Determine the [x, y] coordinate at the center of the cell enclosing the given text.  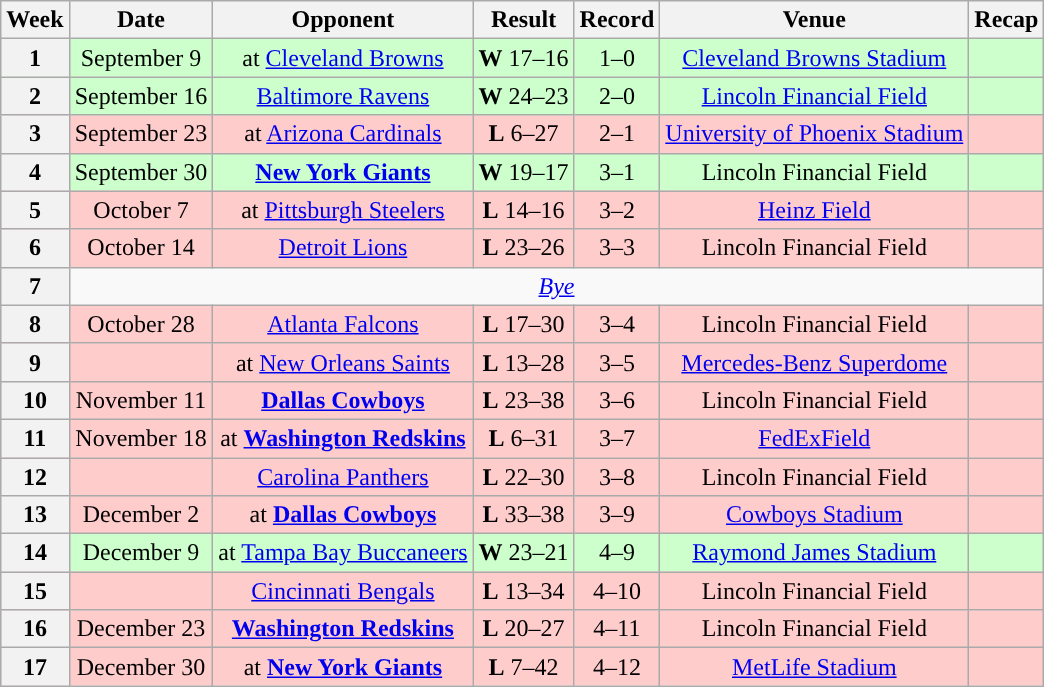
16 [35, 629]
9 [35, 362]
Baltimore Ravens [343, 96]
at New York Giants [343, 667]
7 [35, 286]
Dallas Cowboys [343, 400]
3–6 [617, 400]
2–0 [617, 96]
October 14 [141, 248]
Week [35, 20]
3–3 [617, 248]
8 [35, 324]
3–8 [617, 477]
Heinz Field [814, 210]
L 17–30 [524, 324]
2–1 [617, 134]
L 33–38 [524, 515]
4 [35, 172]
W 24–23 [524, 96]
at New Orleans Saints [343, 362]
November 11 [141, 400]
at Washington Redskins [343, 438]
September 16 [141, 96]
13 [35, 515]
Bye [556, 286]
December 30 [141, 667]
3–7 [617, 438]
3–4 [617, 324]
3 [35, 134]
17 [35, 667]
at Dallas Cowboys [343, 515]
L 7–42 [524, 667]
University of Phoenix Stadium [814, 134]
12 [35, 477]
L 20–27 [524, 629]
L 6–31 [524, 438]
Opponent [343, 20]
L 14–16 [524, 210]
L 13–34 [524, 591]
MetLife Stadium [814, 667]
Recap [1006, 20]
L 23–38 [524, 400]
1 [35, 58]
1–0 [617, 58]
September 9 [141, 58]
October 7 [141, 210]
2 [35, 96]
December 9 [141, 553]
15 [35, 591]
Date [141, 20]
Carolina Panthers [343, 477]
at Cleveland Browns [343, 58]
December 2 [141, 515]
Mercedes-Benz Superdome [814, 362]
Result [524, 20]
FedExField [814, 438]
Detroit Lions [343, 248]
Record [617, 20]
3–2 [617, 210]
Venue [814, 20]
September 23 [141, 134]
14 [35, 553]
September 30 [141, 172]
at Tampa Bay Buccaneers [343, 553]
11 [35, 438]
November 18 [141, 438]
Cowboys Stadium [814, 515]
Atlanta Falcons [343, 324]
W 23–21 [524, 553]
6 [35, 248]
December 23 [141, 629]
4–11 [617, 629]
10 [35, 400]
4–10 [617, 591]
L 23–26 [524, 248]
3–1 [617, 172]
L 6–27 [524, 134]
3–9 [617, 515]
4–12 [617, 667]
4–9 [617, 553]
Washington Redskins [343, 629]
New York Giants [343, 172]
October 28 [141, 324]
at Arizona Cardinals [343, 134]
3–5 [617, 362]
W 17–16 [524, 58]
Raymond James Stadium [814, 553]
5 [35, 210]
W 19–17 [524, 172]
Cleveland Browns Stadium [814, 58]
Cincinnati Bengals [343, 591]
L 13–28 [524, 362]
at Pittsburgh Steelers [343, 210]
L 22–30 [524, 477]
